Find where the given text appears and provide that cell's center as [x, y] coordinate. 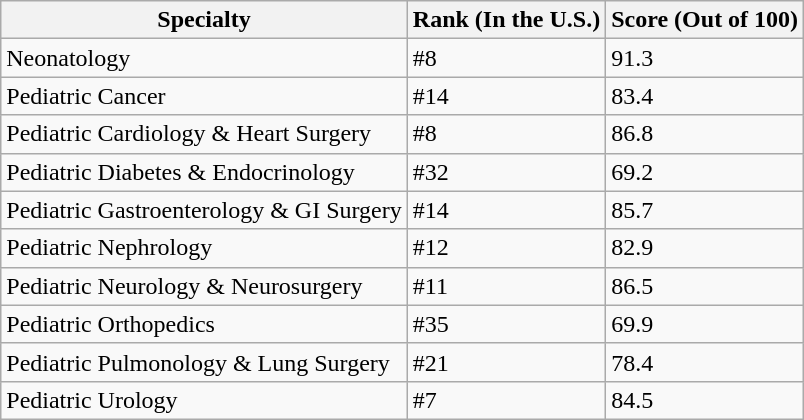
#7 [506, 400]
Pediatric Orthopedics [204, 324]
82.9 [705, 248]
Pediatric Neurology & Neurosurgery [204, 286]
69.2 [705, 172]
Pediatric Cardiology & Heart Surgery [204, 134]
84.5 [705, 400]
Pediatric Diabetes & Endocrinology [204, 172]
Score (Out of 100) [705, 20]
86.8 [705, 134]
Specialty [204, 20]
Rank (In the U.S.) [506, 20]
Neonatology [204, 58]
#21 [506, 362]
85.7 [705, 210]
83.4 [705, 96]
Pediatric Nephrology [204, 248]
#11 [506, 286]
91.3 [705, 58]
Pediatric Urology [204, 400]
78.4 [705, 362]
Pediatric Gastroenterology & GI Surgery [204, 210]
Pediatric Cancer [204, 96]
86.5 [705, 286]
#35 [506, 324]
Pediatric Pulmonology & Lung Surgery [204, 362]
69.9 [705, 324]
#12 [506, 248]
#32 [506, 172]
